From the cell containing the given text, extract its center point as (X, Y) coordinate. 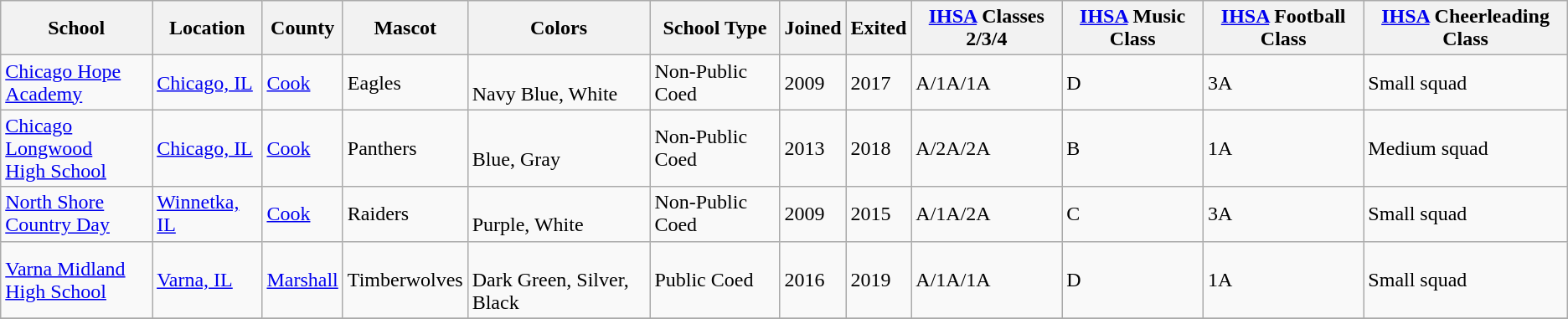
Dark Green, Silver, Black (559, 280)
Chicago HopeAcademy (77, 82)
Marshall (302, 280)
Purple, White (559, 214)
Location (208, 28)
Exited (879, 28)
IHSA Music Class (1132, 28)
Timberwolves (405, 280)
Raiders (405, 214)
2019 (879, 280)
IHSA Cheerleading Class (1466, 28)
Mascot (405, 28)
B (1132, 148)
County (302, 28)
School Type (715, 28)
Varna MidlandHigh School (77, 280)
Blue, Gray (559, 148)
Varna, IL (208, 280)
Eagles (405, 82)
IHSA Classes 2/3/4 (987, 28)
2016 (812, 280)
North ShoreCountry Day (77, 214)
Chicago LongwoodHigh School (77, 148)
Medium squad (1466, 148)
A/2A/2A (987, 148)
A/1A/2A (987, 214)
Colors (559, 28)
IHSA Football Class (1283, 28)
Public Coed (715, 280)
2015 (879, 214)
Panthers (405, 148)
2017 (879, 82)
2018 (879, 148)
Navy Blue, White (559, 82)
Joined (812, 28)
Winnetka, IL (208, 214)
School (77, 28)
2013 (812, 148)
C (1132, 214)
